Scan for the cell matching the given text and deliver its [x, y] coordinate at center. 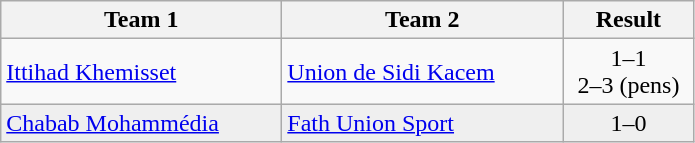
Ittihad Khemisset [142, 72]
1–0 [628, 123]
Fath Union Sport [422, 123]
1–12–3 (pens) [628, 72]
Chabab Mohammédia [142, 123]
Result [628, 20]
Team 1 [142, 20]
Team 2 [422, 20]
Union de Sidi Kacem [422, 72]
